Scan for the cell matching the given text and deliver its (X, Y) coordinate at center. 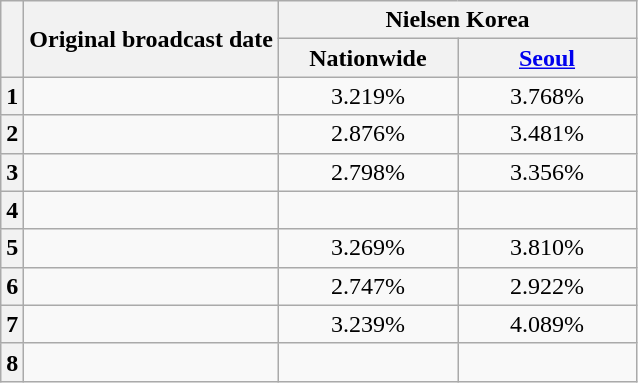
3.356% (548, 172)
3.269% (368, 248)
Nielsen Korea (457, 20)
2 (12, 134)
3.219% (368, 96)
1 (12, 96)
Original broadcast date (152, 39)
7 (12, 324)
6 (12, 286)
4 (12, 210)
5 (12, 248)
4.089% (548, 324)
3.810% (548, 248)
2.922% (548, 286)
2.747% (368, 286)
Nationwide (368, 58)
3 (12, 172)
3.768% (548, 96)
3.239% (368, 324)
2.876% (368, 134)
3.481% (548, 134)
2.798% (368, 172)
Seoul (548, 58)
8 (12, 362)
